Pinpoint the cell where the given text exists, returning its (X, Y) midpoint coordinate. 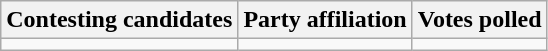
Party affiliation (325, 20)
Votes polled (480, 20)
Contesting candidates (120, 20)
